For the text-containing cell, return its midpoint in (x, y) coordinate format. 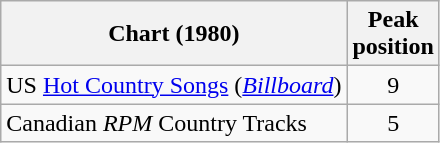
9 (393, 85)
Chart (1980) (174, 34)
Canadian RPM Country Tracks (174, 123)
Peakposition (393, 34)
5 (393, 123)
US Hot Country Songs (Billboard) (174, 85)
